From the cell containing the given text, extract its center point as [x, y] coordinate. 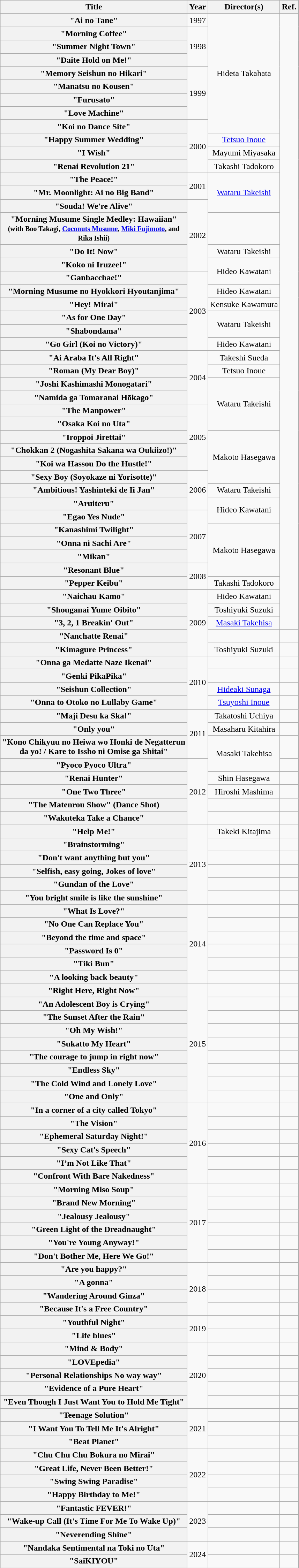
"Ephemeral Saturday Night!" [94, 1136]
2018 [197, 1289]
"Wake-up Call (It's Time For Me To Wake Up)" [94, 1521]
"Shouganai Yume Oibito" [94, 610]
"Personal Relationships No way way" [94, 1375]
1997 [197, 20]
"Koko ni Iruzee!" [94, 265]
Hideta Takahata [244, 73]
"Don't Bother Me, Here We Go!" [94, 1256]
"What Is Love?" [94, 911]
2024 [197, 1554]
"Fantastic FEVER!" [94, 1508]
"Endless Sky" [94, 1070]
2017 [197, 1223]
"Koi wa Hassou Do the Hustle!" [94, 464]
2002 [197, 235]
"Seishun Collection" [94, 689]
"Shabondama" [94, 331]
"Morning Musume Single Medley: Hawaiian"(with Boo Takagi, Coconuts Musume, Miki Fujimoto, and Rika Ishii) [94, 229]
2008 [197, 576]
"Aruiteru" [94, 503]
"The courage to jump in right now" [94, 1057]
"3, 2, 1 Breakin' Out" [94, 623]
"Morning Musume no Hyokkori Hyoutanjima" [94, 291]
Year [197, 7]
"Selfish, easy going, Jokes of love" [94, 871]
"Wakuteka Take a Chance" [94, 818]
"Oh My Wish!" [94, 1030]
Director(s) [244, 7]
"SaiKIYOU" [94, 1561]
"Happy Summer Wedding" [94, 139]
"Renai Revolution 21" [94, 166]
"Nanchatte Renai" [94, 636]
"Namida ga Tomaranai Hōkago" [94, 397]
"An Adolescent Boy is Crying" [94, 1004]
"In a corner of a city called Tokyo" [94, 1110]
"Ambitious! Yashinteki de Ii Jan" [94, 490]
1999 [197, 93]
"Maji Desu ka Ska!" [94, 716]
"Green Light of the Dreadnaught" [94, 1229]
"Osaka Koi no Uta" [94, 424]
"Life blues" [94, 1335]
"Mind & Body" [94, 1349]
"Furusato" [94, 100]
"Sukatto My Heart" [94, 1043]
"Swing Swing Paradise" [94, 1482]
"The Peace!" [94, 180]
Hideaki Sunaga [244, 689]
"Teenage Solution" [94, 1415]
"Souda! We're Alive" [94, 206]
"Neverending Shine" [94, 1535]
"Mikan" [94, 556]
"Ai Araba It's All Right" [94, 357]
"Daite Hold on Me!" [94, 60]
"Only you" [94, 729]
"Are you happy?" [94, 1269]
"The Matenrou Show" (Dance Shot) [94, 805]
"Pepper Keibu" [94, 583]
"Great Life, Never Been Better!" [94, 1468]
"Jealousy Jealousy" [94, 1216]
Takeki Kitajima [244, 831]
"Do It! Now" [94, 251]
"Genki PikaPika" [94, 676]
"Onna ga Medatte Naze Ikenai" [94, 663]
"Sexy Cat's Speech" [94, 1150]
"Onna to Otoko no Lullaby Game" [94, 702]
"Happy Birthday to Me!" [94, 1495]
"Youthful Night" [94, 1322]
Takeshi Sueda [244, 357]
"Brainstorming" [94, 845]
"Love Machine" [94, 113]
2020 [197, 1375]
"Because It's a Free Country" [94, 1309]
"One Two Three" [94, 791]
"Wandering Around Ginza" [94, 1296]
2012 [197, 791]
Title [94, 7]
"Resonant Blue" [94, 570]
Ref. [289, 7]
Hiroshi Mashima [244, 791]
"I’m Not Like That" [94, 1163]
"Beyond the time and space" [94, 937]
"As for One Day" [94, 318]
Masaharu Kitahira [244, 729]
Takatoshi Uchiya [244, 716]
Mayumi Miyasaka [244, 153]
2009 [197, 623]
2004 [197, 377]
"Brand New Morning" [94, 1203]
"Password Is 0" [94, 951]
"You bright smile is like the sunshine" [94, 898]
"Kanashimi Twilight" [94, 530]
"Beat Planet" [94, 1441]
"Ai no Tane" [94, 20]
"You're Young Anyway!" [94, 1242]
2005 [197, 437]
"Joshi Kashimashi Monogatari" [94, 384]
"Even Though I Just Want You to Hold Me Tight" [94, 1402]
1998 [197, 47]
"Morning Miso Soup" [94, 1189]
"Manatsu no Kousen" [94, 86]
"Don't want anything but you" [94, 858]
"I Wish" [94, 153]
Shin Hasegawa [244, 778]
"Help Me!" [94, 831]
"Memory Seishun no Hikari" [94, 73]
"No One Can Replace You" [94, 924]
"Mr. Moonlight: Ai no Big Band" [94, 193]
"The Vision" [94, 1123]
"Gundan of the Love" [94, 884]
2013 [197, 865]
"I Want You To Tell Me It's Alright" [94, 1428]
"A gonna" [94, 1282]
"Confront With Bare Nakedness" [94, 1176]
"Pyoco Pyoco Ultra" [94, 765]
"Summer Night Town" [94, 47]
2015 [197, 1044]
2003 [197, 311]
"One and Only" [94, 1097]
"The Manpower" [94, 411]
Tsuyoshi Inoue [244, 702]
"Go Girl (Koi no Victory)" [94, 344]
"Kimagure Princess" [94, 649]
"Tiki Bun" [94, 964]
"Nandaka Sentimental na Toki no Uta" [94, 1548]
2010 [197, 683]
2022 [197, 1475]
"Renai Hunter" [94, 778]
2000 [197, 146]
"Iroppoi Jirettai" [94, 437]
"Evidence of a Pure Heart" [94, 1388]
"Right Here, Right Now" [94, 990]
2011 [197, 733]
"Ganbacchae!" [94, 278]
2019 [197, 1329]
"Chokkan 2 (Nogashita Sakana wa Oukiizo!)" [94, 450]
"Egao Yes Nude" [94, 517]
"Naichau Kamo" [94, 596]
"Sexy Boy (Soyokaze ni Yorisotte)" [94, 477]
2007 [197, 536]
"Roman (My Dear Boy)" [94, 371]
2014 [197, 944]
"Morning Coffee" [94, 33]
"Chu Chu Chu Bokura no Mirai" [94, 1455]
"The Cold Wind and Lonely Love" [94, 1083]
2006 [197, 490]
"A looking back beauty" [94, 977]
"Onna ni Sachi Are" [94, 543]
2023 [197, 1521]
Kensuke Kawamura [244, 304]
2016 [197, 1143]
"The Sunset After the Rain" [94, 1017]
"Kono Chikyuu no Heiwa wo Honki de Negatterun da yo! / Kare to Issho ni Omise ga Shitai" [94, 747]
2021 [197, 1428]
2001 [197, 186]
"Koi no Dance Site" [94, 126]
"Hey! Mirai" [94, 304]
"LOVEpedia" [94, 1362]
